Find where the given text appears and provide that cell's center as [x, y] coordinate. 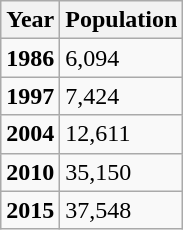
6,094 [122, 58]
37,548 [122, 210]
2010 [30, 172]
7,424 [122, 96]
2004 [30, 134]
12,611 [122, 134]
1986 [30, 58]
1997 [30, 96]
2015 [30, 210]
Year [30, 20]
Population [122, 20]
35,150 [122, 172]
